Detect which cell encompasses the target text, then output its (X, Y) center coordinate. 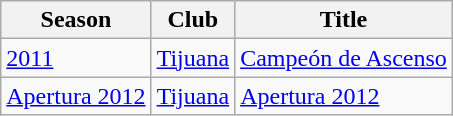
Club (193, 20)
2011 (76, 58)
Season (76, 20)
Campeón de Ascenso (344, 58)
Title (344, 20)
